Identify which cell holds the provided text, then report its (X, Y) central coordinate. 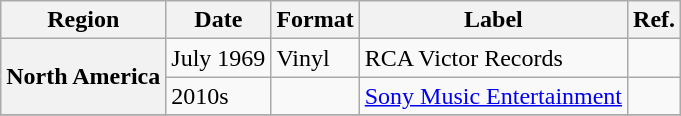
Sony Music Entertainment (493, 96)
July 1969 (218, 58)
Region (84, 20)
North America (84, 77)
Vinyl (315, 58)
RCA Victor Records (493, 58)
2010s (218, 96)
Format (315, 20)
Label (493, 20)
Ref. (654, 20)
Date (218, 20)
